Determine the [X, Y] coordinate at the center of the cell enclosing the given text.  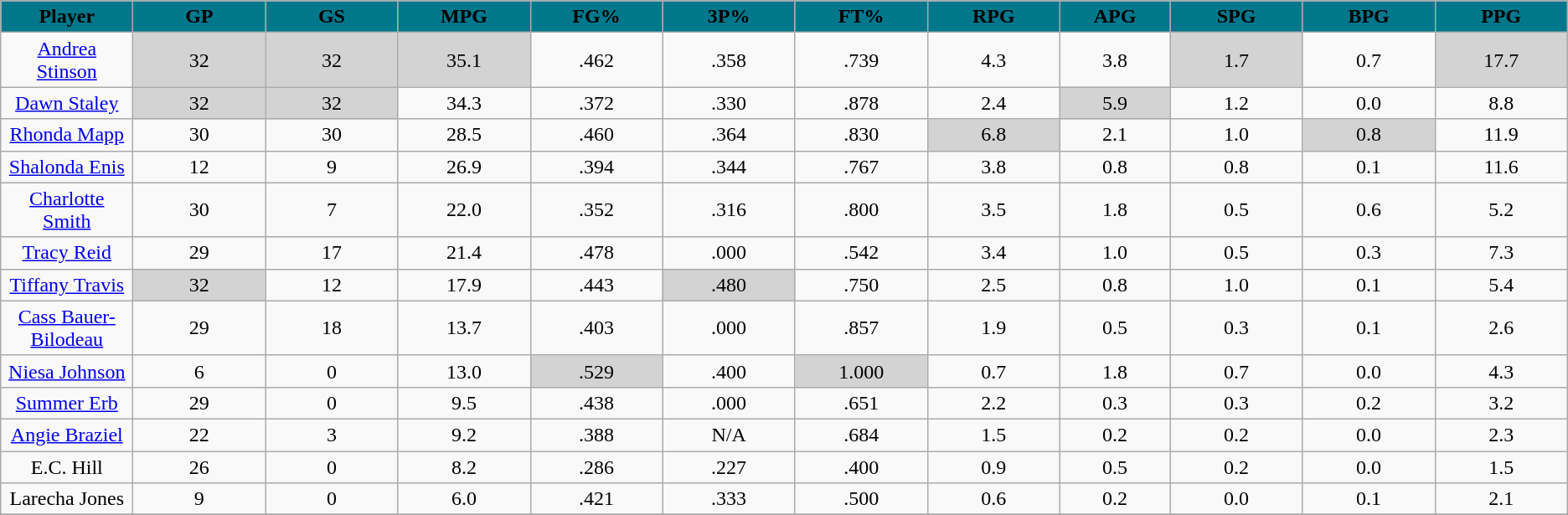
BPG [1369, 17]
17.9 [464, 285]
PPG [1501, 17]
Player [67, 17]
Angie Braziel [67, 435]
.333 [729, 499]
Cass Bauer-Bilodeau [67, 328]
Larecha Jones [67, 499]
N/A [729, 435]
.684 [861, 435]
22.0 [464, 209]
8.2 [464, 466]
Tracy Reid [67, 253]
1.7 [1236, 60]
.394 [596, 167]
3 [332, 435]
.352 [596, 209]
13.0 [464, 371]
3P% [729, 17]
.830 [861, 135]
.403 [596, 328]
.542 [861, 253]
1.000 [861, 371]
Summer Erb [67, 403]
MPG [464, 17]
.443 [596, 285]
FG% [596, 17]
1.2 [1236, 103]
.438 [596, 403]
.857 [861, 328]
Shalonda Enis [67, 167]
.462 [596, 60]
FT% [861, 17]
.316 [729, 209]
11.9 [1501, 135]
.460 [596, 135]
35.1 [464, 60]
2.5 [993, 285]
21.4 [464, 253]
5.9 [1115, 103]
.739 [861, 60]
.800 [861, 209]
3.2 [1501, 403]
2.6 [1501, 328]
.767 [861, 167]
Tiffany Travis [67, 285]
APG [1115, 17]
34.3 [464, 103]
.358 [729, 60]
7 [332, 209]
E.C. Hill [67, 466]
7.3 [1501, 253]
26.9 [464, 167]
9.5 [464, 403]
26 [199, 466]
6.0 [464, 499]
17 [332, 253]
6 [199, 371]
.227 [729, 466]
GS [332, 17]
Dawn Staley [67, 103]
18 [332, 328]
9.2 [464, 435]
5.4 [1501, 285]
2.2 [993, 403]
17.7 [1501, 60]
28.5 [464, 135]
GP [199, 17]
.330 [729, 103]
Charlotte Smith [67, 209]
.388 [596, 435]
2.4 [993, 103]
11.6 [1501, 167]
RPG [993, 17]
3.4 [993, 253]
.500 [861, 499]
.480 [729, 285]
.286 [596, 466]
2.3 [1501, 435]
.651 [861, 403]
.878 [861, 103]
5.2 [1501, 209]
.478 [596, 253]
.364 [729, 135]
0.9 [993, 466]
13.7 [464, 328]
Rhonda Mapp [67, 135]
3.5 [993, 209]
6.8 [993, 135]
Niesa Johnson [67, 371]
22 [199, 435]
8.8 [1501, 103]
SPG [1236, 17]
.750 [861, 285]
.344 [729, 167]
.421 [596, 499]
Andrea Stinson [67, 60]
.529 [596, 371]
1.9 [993, 328]
.372 [596, 103]
